Determine the [X, Y] coordinate at the center of the cell enclosing the given text.  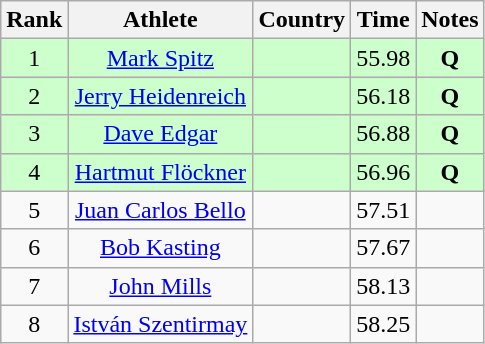
56.18 [384, 96]
5 [34, 210]
6 [34, 248]
57.51 [384, 210]
58.13 [384, 286]
2 [34, 96]
58.25 [384, 324]
57.67 [384, 248]
Juan Carlos Bello [160, 210]
Notes [450, 20]
56.88 [384, 134]
3 [34, 134]
56.96 [384, 172]
1 [34, 58]
John Mills [160, 286]
Time [384, 20]
István Szentirmay [160, 324]
Rank [34, 20]
8 [34, 324]
Bob Kasting [160, 248]
Country [302, 20]
55.98 [384, 58]
4 [34, 172]
Mark Spitz [160, 58]
Jerry Heidenreich [160, 96]
Hartmut Flöckner [160, 172]
Dave Edgar [160, 134]
Athlete [160, 20]
7 [34, 286]
